Extract the [X, Y] coordinate from the center of the cell holding the provided text.  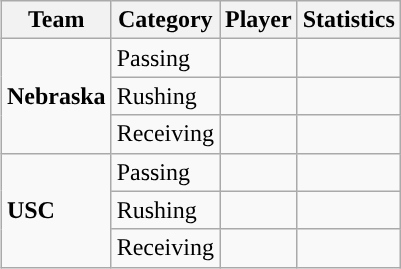
Category [165, 20]
Player [259, 20]
Team [56, 20]
USC [56, 210]
Nebraska [56, 96]
Statistics [348, 20]
